Capture the cell that displays the provided text and extract its [x, y] central coordinate. 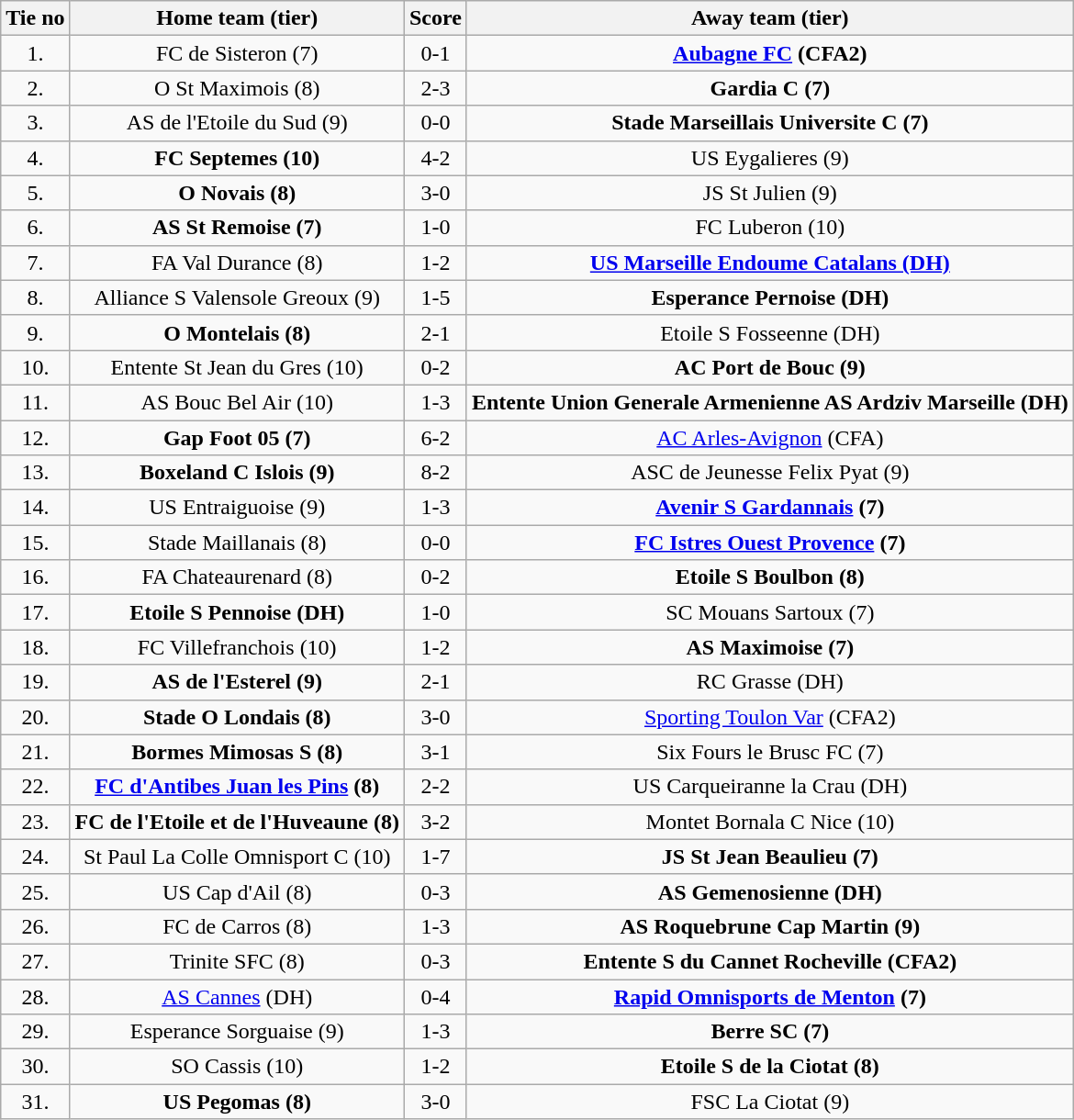
Gap Foot 05 (7) [237, 438]
Esperance Pernoise (DH) [769, 297]
5. [35, 193]
22. [35, 787]
29. [35, 1032]
10. [35, 367]
30. [35, 1067]
Score [435, 18]
Home team (tier) [237, 18]
Entente S du Cannet Rocheville (CFA2) [769, 961]
JS St Julien (9) [769, 193]
FC Septemes (10) [237, 158]
28. [35, 996]
AS Gemenosienne (DH) [769, 891]
ASC de Jeunesse Felix Pyat (9) [769, 473]
Stade O Londais (8) [237, 717]
3-1 [435, 752]
Tie no [35, 18]
Avenir S Gardannais (7) [769, 508]
19. [35, 682]
6-2 [435, 438]
7. [35, 263]
2-3 [435, 88]
Trinite SFC (8) [237, 961]
27. [35, 961]
14. [35, 508]
FSC La Ciotat (9) [769, 1102]
Esperance Sorguaise (9) [237, 1032]
FC Villefranchois (10) [237, 647]
18. [35, 647]
Boxeland C Islois (9) [237, 473]
AS de l'Etoile du Sud (9) [237, 123]
Bormes Mimosas S (8) [237, 752]
9. [35, 332]
FA Val Durance (8) [237, 263]
FC de Sisteron (7) [237, 53]
26. [35, 926]
Montet Bornala C Nice (10) [769, 822]
AS St Remoise (7) [237, 228]
Rapid Omnisports de Menton (7) [769, 996]
16. [35, 577]
Away team (tier) [769, 18]
3. [35, 123]
Alliance S Valensole Greoux (9) [237, 297]
FC de Carros (8) [237, 926]
Gardia C (7) [769, 88]
Stade Maillanais (8) [237, 543]
24. [35, 857]
FC Luberon (10) [769, 228]
O St Maximois (8) [237, 88]
St Paul La Colle Omnisport C (10) [237, 857]
FC de l'Etoile et de l'Huveaune (8) [237, 822]
AS Cannes (DH) [237, 996]
O Novais (8) [237, 193]
31. [35, 1102]
2-2 [435, 787]
Etoile S Boulbon (8) [769, 577]
Etoile S de la Ciotat (8) [769, 1067]
0-1 [435, 53]
8. [35, 297]
AS Roquebrune Cap Martin (9) [769, 926]
RC Grasse (DH) [769, 682]
SO Cassis (10) [237, 1067]
AC Arles-Avignon (CFA) [769, 438]
20. [35, 717]
US Entraiguoise (9) [237, 508]
Berre SC (7) [769, 1032]
23. [35, 822]
13. [35, 473]
Entente Union Generale Armenienne AS Ardziv Marseille (DH) [769, 402]
1. [35, 53]
AS Maximoise (7) [769, 647]
Entente St Jean du Gres (10) [237, 367]
6. [35, 228]
US Marseille Endoume Catalans (DH) [769, 263]
AS Bouc Bel Air (10) [237, 402]
25. [35, 891]
Etoile S Fosseenne (DH) [769, 332]
3-2 [435, 822]
Aubagne FC (CFA2) [769, 53]
12. [35, 438]
FC d'Antibes Juan les Pins (8) [237, 787]
FC Istres Ouest Provence (7) [769, 543]
Sporting Toulon Var (CFA2) [769, 717]
21. [35, 752]
4. [35, 158]
17. [35, 612]
1-5 [435, 297]
JS St Jean Beaulieu (7) [769, 857]
0-4 [435, 996]
11. [35, 402]
US Pegomas (8) [237, 1102]
SC Mouans Sartoux (7) [769, 612]
15. [35, 543]
AC Port de Bouc (9) [769, 367]
US Carqueiranne la Crau (DH) [769, 787]
US Cap d'Ail (8) [237, 891]
FA Chateaurenard (8) [237, 577]
Six Fours le Brusc FC (7) [769, 752]
4-2 [435, 158]
O Montelais (8) [237, 332]
1-7 [435, 857]
US Eygalieres (9) [769, 158]
2. [35, 88]
Etoile S Pennoise (DH) [237, 612]
8-2 [435, 473]
Stade Marseillais Universite C (7) [769, 123]
AS de l'Esterel (9) [237, 682]
